Locate the cell with the specified text and output its [x, y] center coordinate. 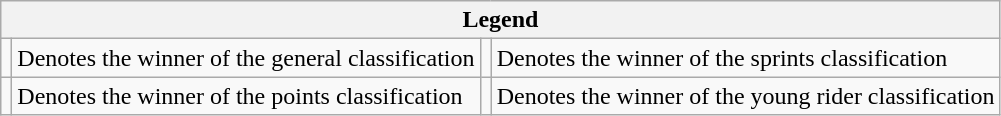
Denotes the winner of the general classification [246, 58]
Legend [500, 20]
Denotes the winner of the sprints classification [746, 58]
Denotes the winner of the points classification [246, 96]
Denotes the winner of the young rider classification [746, 96]
